Extract the (x, y) coordinate from the center of the cell holding the provided text.  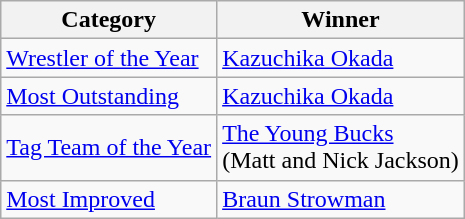
Tag Team of the Year (109, 148)
Most Outstanding (109, 96)
Braun Strowman (341, 199)
Category (109, 20)
Wrestler of the Year (109, 58)
Most Improved (109, 199)
Winner (341, 20)
The Young Bucks(Matt and Nick Jackson) (341, 148)
